Output the (X, Y) coordinate of the center of the cell containing the given text.  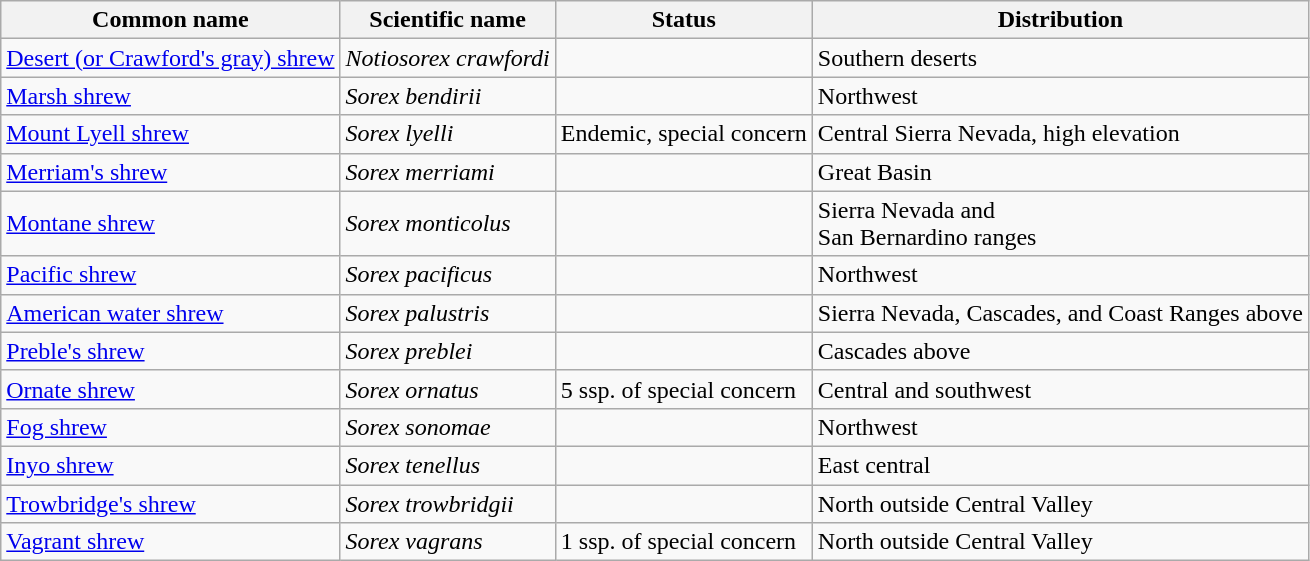
Notiosorex crawfordi (448, 58)
Sorex merriami (448, 172)
American water shrew (170, 313)
Endemic, special concern (684, 134)
1 ssp. of special concern (684, 542)
Scientific name (448, 20)
Central and southwest (1060, 389)
Distribution (1060, 20)
Trowbridge's shrew (170, 503)
5 ssp. of special concern (684, 389)
Merriam's shrew (170, 172)
Desert (or Crawford's gray) shrew (170, 58)
Sorex preblei (448, 351)
Sorex monticolus (448, 224)
Sorex pacificus (448, 275)
Inyo shrew (170, 465)
Pacific shrew (170, 275)
East central (1060, 465)
Common name (170, 20)
Sorex lyelli (448, 134)
Sorex palustris (448, 313)
Cascades above (1060, 351)
Sierra Nevada, Cascades, and Coast Ranges above (1060, 313)
Sorex sonomae (448, 427)
Status (684, 20)
Sorex vagrans (448, 542)
Marsh shrew (170, 96)
Southern deserts (1060, 58)
Preble's shrew (170, 351)
Montane shrew (170, 224)
Sorex ornatus (448, 389)
Sorex tenellus (448, 465)
Fog shrew (170, 427)
Vagrant shrew (170, 542)
Central Sierra Nevada, high elevation (1060, 134)
Mount Lyell shrew (170, 134)
Sorex bendirii (448, 96)
Sierra Nevada andSan Bernardino ranges (1060, 224)
Sorex trowbridgii (448, 503)
Great Basin (1060, 172)
Ornate shrew (170, 389)
